Capture the cell that displays the provided text and extract its (x, y) central coordinate. 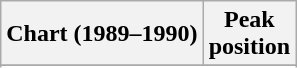
Peakposition (249, 34)
Chart (1989–1990) (102, 34)
